Output the (x, y) coordinate of the center of the cell containing the given text.  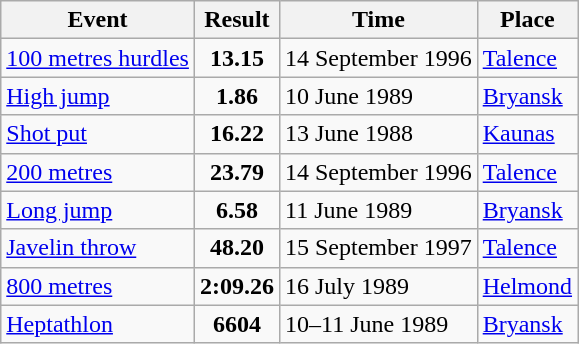
Place (527, 20)
High jump (98, 96)
2:09.26 (236, 286)
1.86 (236, 96)
Time (378, 20)
13 June 1988 (378, 134)
Shot put (98, 134)
Helmond (527, 286)
800 metres (98, 286)
Javelin throw (98, 248)
Long jump (98, 210)
10 June 1989 (378, 96)
16.22 (236, 134)
Result (236, 20)
11 June 1989 (378, 210)
15 September 1997 (378, 248)
6604 (236, 324)
Event (98, 20)
200 metres (98, 172)
16 July 1989 (378, 286)
48.20 (236, 248)
10–11 June 1989 (378, 324)
6.58 (236, 210)
Kaunas (527, 134)
13.15 (236, 58)
23.79 (236, 172)
Heptathlon (98, 324)
100 metres hurdles (98, 58)
